Pinpoint the cell where the given text exists, returning its (X, Y) midpoint coordinate. 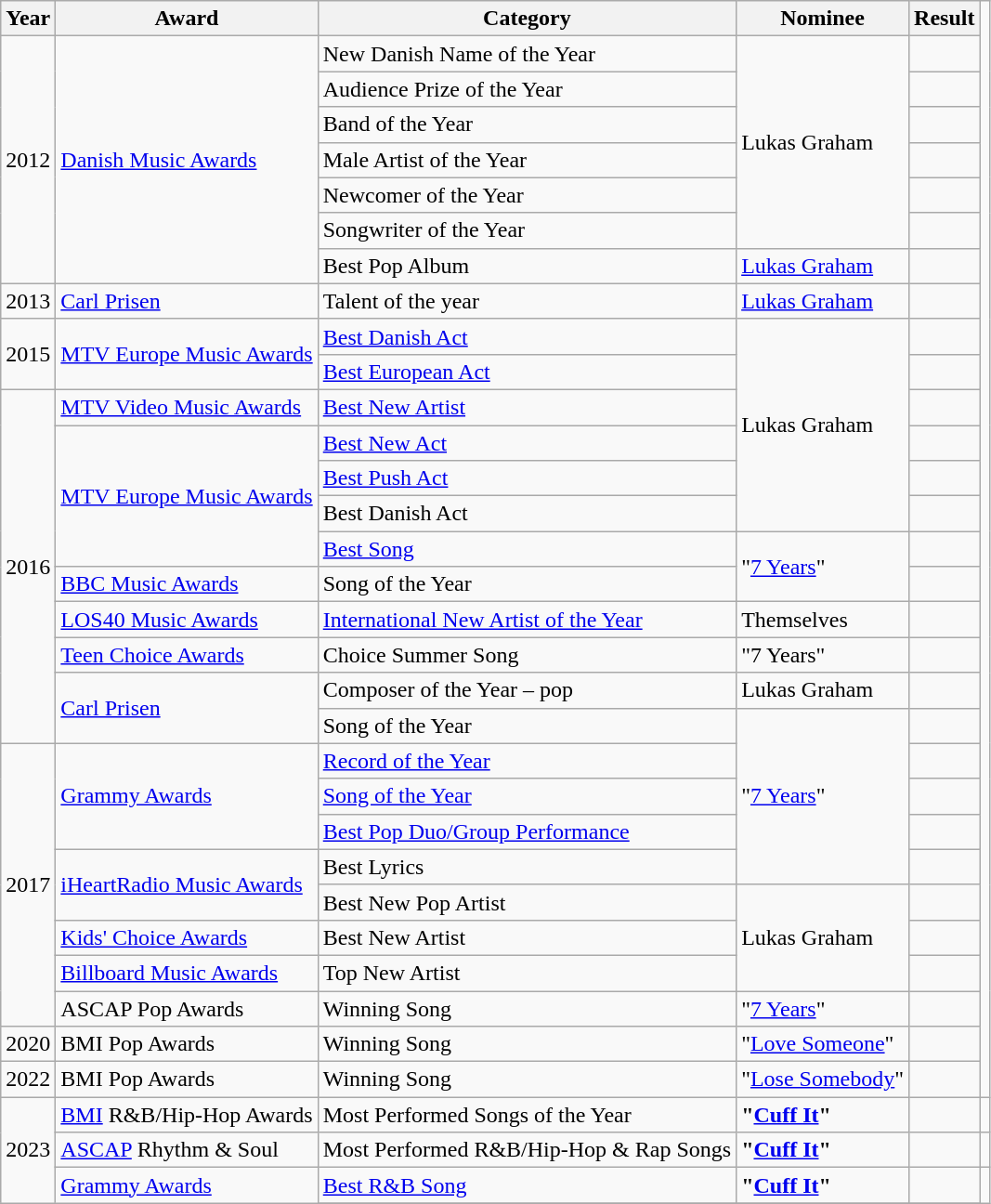
MTV Video Music Awards (187, 407)
Year (28, 19)
Top New Artist (527, 973)
Nominee (823, 19)
Male Artist of the Year (527, 160)
Best European Act (527, 372)
Most Performed Songs of the Year (527, 1115)
Result (945, 19)
2015 (28, 354)
Most Performed R&B/Hip-Hop & Rap Songs (527, 1150)
Award (187, 19)
iHeartRadio Music Awards (187, 884)
Composer of the Year – pop (527, 690)
2022 (28, 1080)
Best Pop Duo/Group Performance (527, 831)
Record of the Year (527, 761)
Best Push Act (527, 478)
LOS40 Music Awards (187, 620)
BMI R&B/Hip-Hop Awards (187, 1115)
Best New Act (527, 443)
Billboard Music Awards (187, 973)
Best Pop Album (527, 266)
Audience Prize of the Year (527, 89)
2016 (28, 567)
Themselves (823, 620)
2012 (28, 160)
2013 (28, 301)
New Danish Name of the Year (527, 54)
Best New Pop Artist (527, 902)
Best R&B Song (527, 1185)
Talent of the year (527, 301)
ASCAP Rhythm & Soul (187, 1150)
Band of the Year (527, 124)
Best Lyrics (527, 867)
Danish Music Awards (187, 160)
2017 (28, 884)
Category (527, 19)
Kids' Choice Awards (187, 937)
ASCAP Pop Awards (187, 1008)
Choice Summer Song (527, 655)
2020 (28, 1044)
Newcomer of the Year (527, 195)
2023 (28, 1150)
International New Artist of the Year (527, 620)
"Lose Somebody" (823, 1080)
Best Song (527, 549)
Songwriter of the Year (527, 230)
BBC Music Awards (187, 584)
Teen Choice Awards (187, 655)
"Love Someone" (823, 1044)
